Extract the (X, Y) coordinate from the center of the cell holding the provided text.  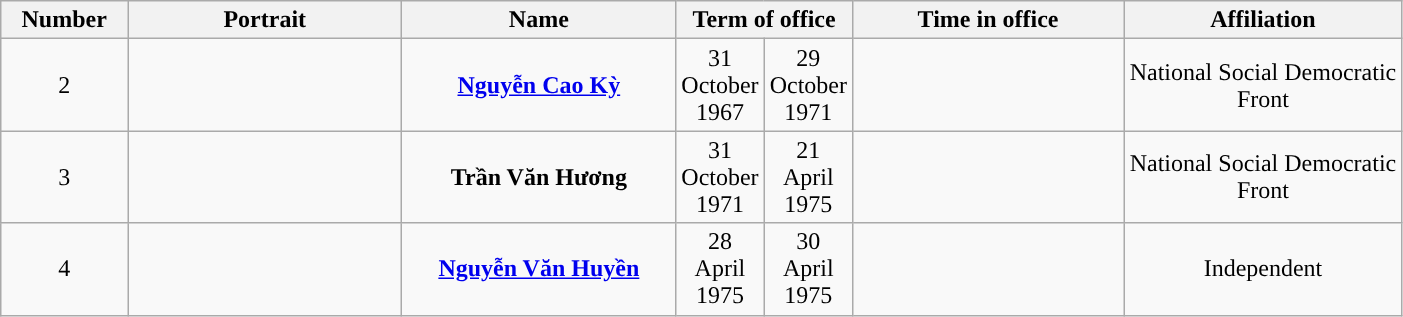
21 April 1975 (808, 177)
28 April 1975 (720, 269)
3 (64, 177)
31 October 1971 (720, 177)
Name (539, 20)
30 April 1975 (808, 269)
Time in office (988, 20)
Affiliation (1264, 20)
31 October 1967 (720, 85)
Nguyễn Cao Kỳ (539, 85)
Trần Văn Hương (539, 177)
4 (64, 269)
Nguyễn Văn Huyền (539, 269)
2 (64, 85)
Independent (1264, 269)
29 October 1971 (808, 85)
Number (64, 20)
Term of office (764, 20)
Portrait (265, 20)
